Capture the cell that displays the provided text and extract its (X, Y) central coordinate. 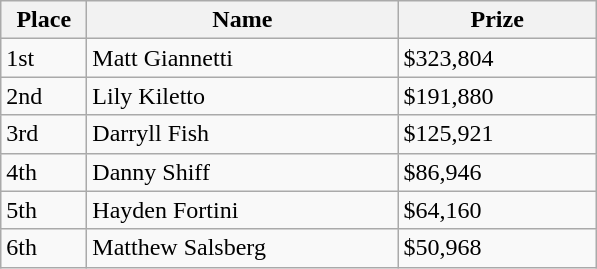
6th (44, 248)
5th (44, 210)
Matt Giannetti (242, 58)
$64,160 (498, 210)
Danny Shiff (242, 172)
$50,968 (498, 248)
Darryll Fish (242, 134)
2nd (44, 96)
Matthew Salsberg (242, 248)
Lily Kiletto (242, 96)
1st (44, 58)
Place (44, 20)
$323,804 (498, 58)
Name (242, 20)
4th (44, 172)
$86,946 (498, 172)
3rd (44, 134)
Prize (498, 20)
$191,880 (498, 96)
$125,921 (498, 134)
Hayden Fortini (242, 210)
